Find where the given text appears and provide that cell's center as (X, Y) coordinate. 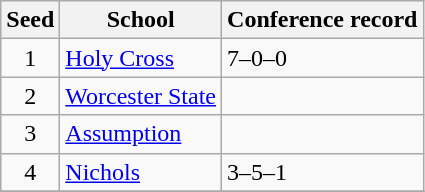
Nichols (141, 172)
1 (30, 58)
3–5–1 (322, 172)
Assumption (141, 134)
Holy Cross (141, 58)
Conference record (322, 20)
School (141, 20)
Seed (30, 20)
Worcester State (141, 96)
7–0–0 (322, 58)
3 (30, 134)
4 (30, 172)
2 (30, 96)
